Return (X, Y) of the center of cell containing provided text 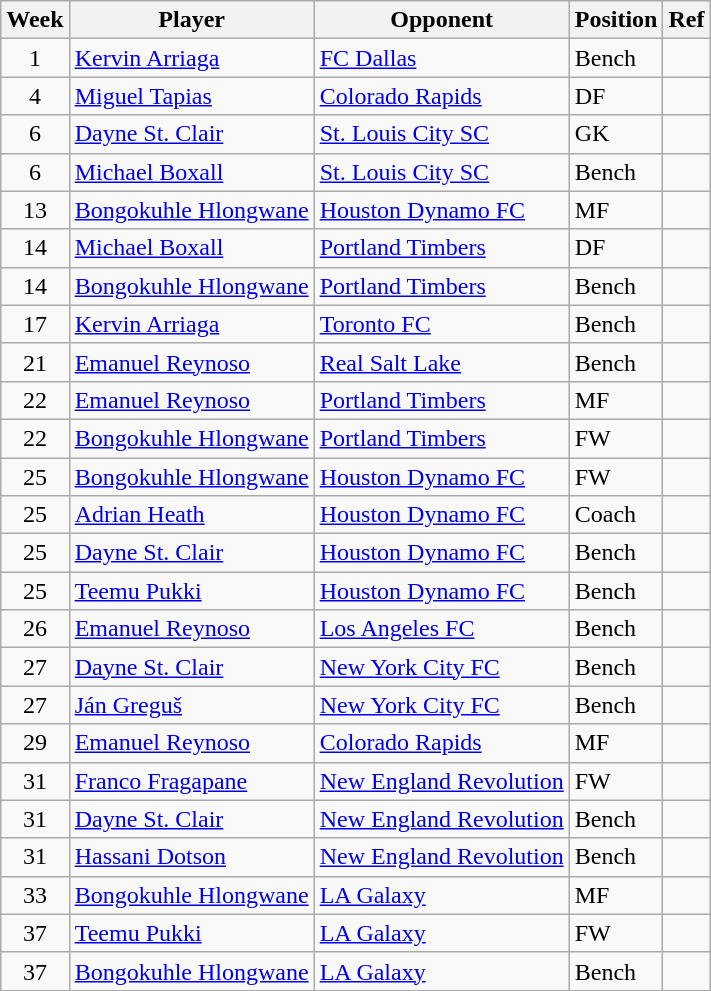
Position (616, 20)
Los Angeles FC (442, 629)
Ján Greguš (192, 705)
GK (616, 134)
Ref (686, 20)
Player (192, 20)
4 (35, 96)
29 (35, 743)
Opponent (442, 20)
17 (35, 324)
Real Salt Lake (442, 362)
Hassani Dotson (192, 857)
Toronto FC (442, 324)
33 (35, 895)
21 (35, 362)
Coach (616, 515)
Week (35, 20)
Miguel Tapias (192, 96)
26 (35, 629)
Franco Fragapane (192, 781)
FC Dallas (442, 58)
13 (35, 210)
1 (35, 58)
Adrian Heath (192, 515)
